Return (x, y) of the center of cell containing provided text 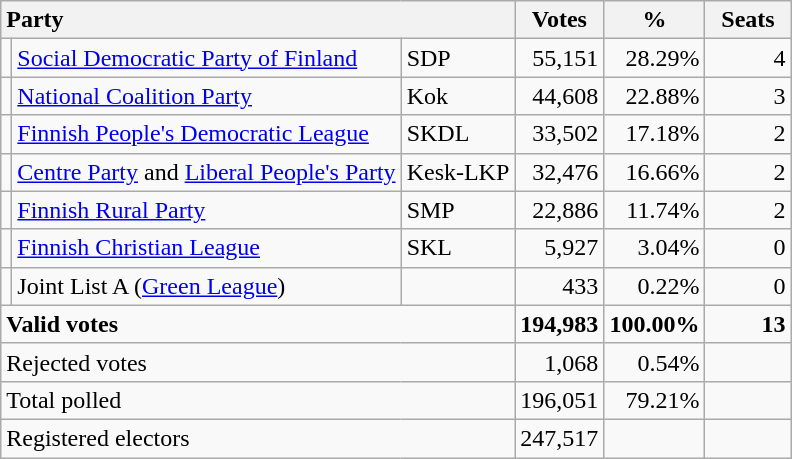
3 (748, 96)
79.21% (654, 400)
17.18% (654, 134)
55,151 (560, 58)
100.00% (654, 324)
Valid votes (258, 324)
0.54% (654, 362)
16.66% (654, 172)
0.22% (654, 286)
11.74% (654, 210)
% (654, 20)
Rejected votes (258, 362)
194,983 (560, 324)
SKDL (458, 134)
Party (258, 20)
33,502 (560, 134)
1,068 (560, 362)
Finnish People's Democratic League (206, 134)
44,608 (560, 96)
Seats (748, 20)
28.29% (654, 58)
13 (748, 324)
3.04% (654, 248)
Kok (458, 96)
National Coalition Party (206, 96)
SMP (458, 210)
Kesk-LKP (458, 172)
32,476 (560, 172)
196,051 (560, 400)
Votes (560, 20)
22,886 (560, 210)
Joint List A (Green League) (206, 286)
22.88% (654, 96)
5,927 (560, 248)
247,517 (560, 438)
SDP (458, 58)
Registered electors (258, 438)
433 (560, 286)
Total polled (258, 400)
Centre Party and Liberal People's Party (206, 172)
Social Democratic Party of Finland (206, 58)
Finnish Christian League (206, 248)
SKL (458, 248)
Finnish Rural Party (206, 210)
4 (748, 58)
